Output the [X, Y] coordinate of the center of the cell containing the given text.  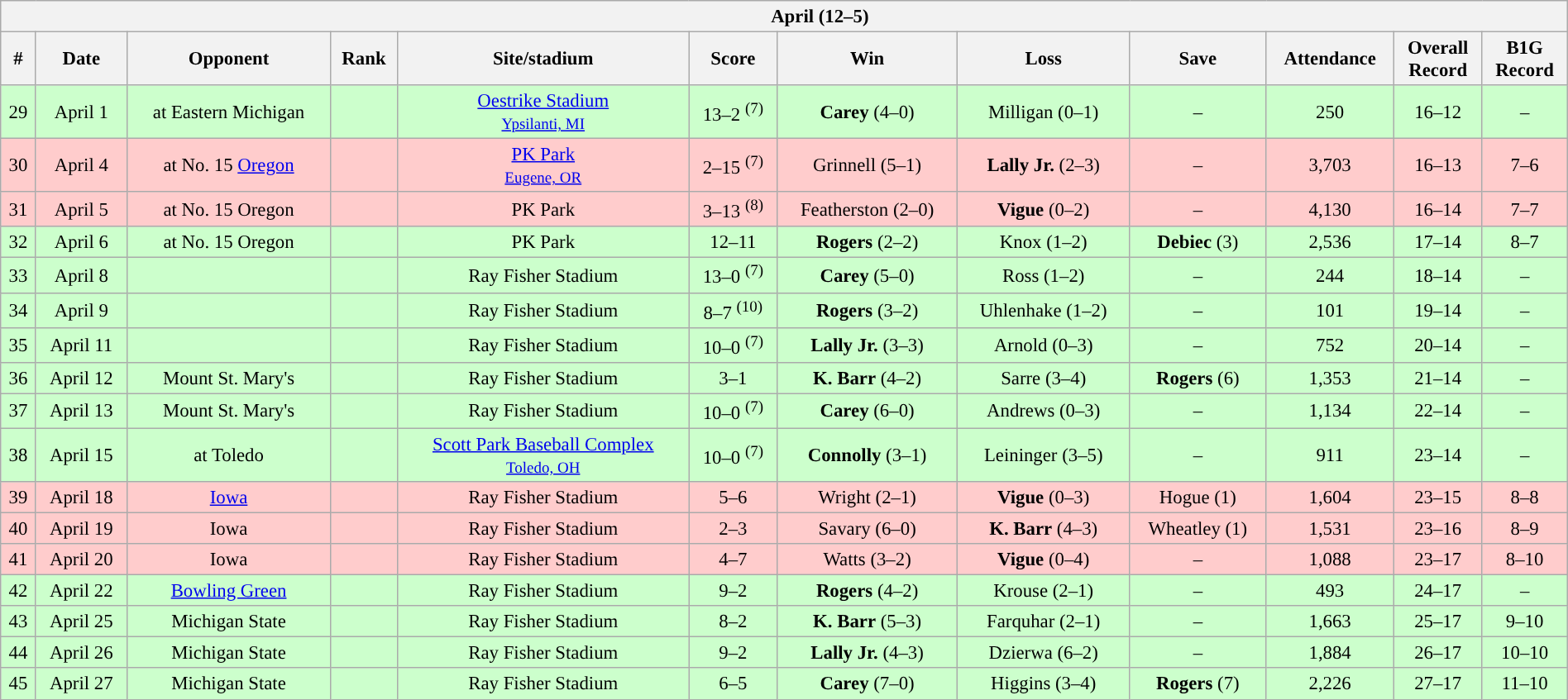
493 [1330, 591]
Rogers (7) [1198, 683]
2–3 [733, 528]
36 [18, 378]
April 25 [81, 621]
1,663 [1330, 621]
K. Barr (4–3) [1044, 528]
Vigue (0–4) [1044, 560]
6–5 [733, 683]
Andrews (0–3) [1044, 411]
12–11 [733, 242]
Sarre (3–4) [1044, 378]
35 [18, 345]
at Eastern Michigan [229, 112]
4,130 [1330, 209]
5–6 [733, 498]
244 [1330, 275]
42 [18, 591]
Featherston (2–0) [868, 209]
April 4 [81, 165]
7–6 [1525, 165]
43 [18, 621]
2–15 (7) [733, 165]
2,226 [1330, 683]
April 27 [81, 683]
8–9 [1525, 528]
Arnold (0–3) [1044, 345]
Rogers (6) [1198, 378]
23–17 [1437, 560]
8–8 [1525, 498]
2,536 [1330, 242]
Krouse (2–1) [1044, 591]
April 20 [81, 560]
13–0 (7) [733, 275]
Leininger (3–5) [1044, 455]
33 [18, 275]
Save [1198, 58]
April 11 [81, 345]
Date [81, 58]
21–14 [1437, 378]
K. Barr (4–2) [868, 378]
3–13 (8) [733, 209]
OverallRecord [1437, 58]
25–17 [1437, 621]
Carey (6–0) [868, 411]
24–17 [1437, 591]
9–10 [1525, 621]
April 15 [81, 455]
K. Barr (5–3) [868, 621]
8–2 [733, 621]
Connolly (3–1) [868, 455]
19–14 [1437, 310]
April 5 [81, 209]
41 [18, 560]
1,088 [1330, 560]
Knox (1–2) [1044, 242]
8–10 [1525, 560]
Vigue (0–3) [1044, 498]
Debiec (3) [1198, 242]
34 [18, 310]
Carey (7–0) [868, 683]
27–17 [1437, 683]
39 [18, 498]
23–16 [1437, 528]
7–7 [1525, 209]
Lally Jr. (2–3) [1044, 165]
Dzierwa (6–2) [1044, 653]
Scott Park Baseball ComplexToledo, OH [543, 455]
13–2 (7) [733, 112]
Ross (1–2) [1044, 275]
8–7 [1525, 242]
45 [18, 683]
3–1 [733, 378]
Hogue (1) [1198, 498]
Lally Jr. (4–3) [868, 653]
16–12 [1437, 112]
40 [18, 528]
April (12–5) [784, 17]
23–15 [1437, 498]
April 18 [81, 498]
3,703 [1330, 165]
38 [18, 455]
Rogers (2–2) [868, 242]
Savary (6–0) [868, 528]
Loss [1044, 58]
Carey (5–0) [868, 275]
101 [1330, 310]
1,531 [1330, 528]
Milligan (0–1) [1044, 112]
Opponent [229, 58]
Site/stadium [543, 58]
32 [18, 242]
17–14 [1437, 242]
10–10 [1525, 653]
April 1 [81, 112]
Score [733, 58]
# [18, 58]
26–17 [1437, 653]
1,134 [1330, 411]
22–14 [1437, 411]
30 [18, 165]
Oestrike StadiumYpsilanti, MI [543, 112]
8–7 (10) [733, 310]
Higgins (3–4) [1044, 683]
B1GRecord [1525, 58]
April 13 [81, 411]
April 9 [81, 310]
Win [868, 58]
1,604 [1330, 498]
31 [18, 209]
250 [1330, 112]
Watts (3–2) [868, 560]
1,353 [1330, 378]
1,884 [1330, 653]
Wheatley (1) [1198, 528]
April 26 [81, 653]
18–14 [1437, 275]
PK ParkEugene, OR [543, 165]
April 12 [81, 378]
Attendance [1330, 58]
29 [18, 112]
Farquhar (2–1) [1044, 621]
April 19 [81, 528]
44 [18, 653]
April 6 [81, 242]
20–14 [1437, 345]
Wright (2–1) [868, 498]
Carey (4–0) [868, 112]
April 22 [81, 591]
4–7 [733, 560]
Lally Jr. (3–3) [868, 345]
at Toledo [229, 455]
April 8 [81, 275]
Grinnell (5–1) [868, 165]
16–14 [1437, 209]
11–10 [1525, 683]
Rogers (4–2) [868, 591]
Uhlenhake (1–2) [1044, 310]
Rank [364, 58]
Rogers (3–2) [868, 310]
911 [1330, 455]
37 [18, 411]
752 [1330, 345]
23–14 [1437, 455]
Vigue (0–2) [1044, 209]
16–13 [1437, 165]
Bowling Green [229, 591]
